Search for the cell housing the specified text and yield its [X, Y] center coordinate. 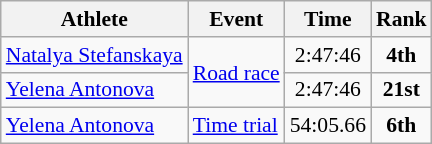
4th [402, 55]
6th [402, 126]
Rank [402, 19]
21st [402, 90]
Road race [236, 72]
Natalya Stefanskaya [94, 55]
Athlete [94, 19]
Time trial [236, 126]
54:05.66 [328, 126]
Time [328, 19]
Event [236, 19]
